Find where the given text appears and provide that cell's center as [X, Y] coordinate. 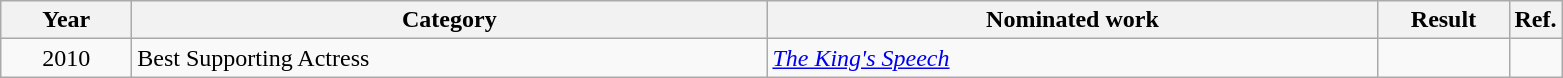
Category [450, 20]
Year [66, 20]
Ref. [1536, 20]
Best Supporting Actress [450, 58]
Result [1444, 20]
Nominated work [1072, 20]
The King's Speech [1072, 58]
2010 [66, 58]
